Detect which cell encompasses the target text, then output its [X, Y] center coordinate. 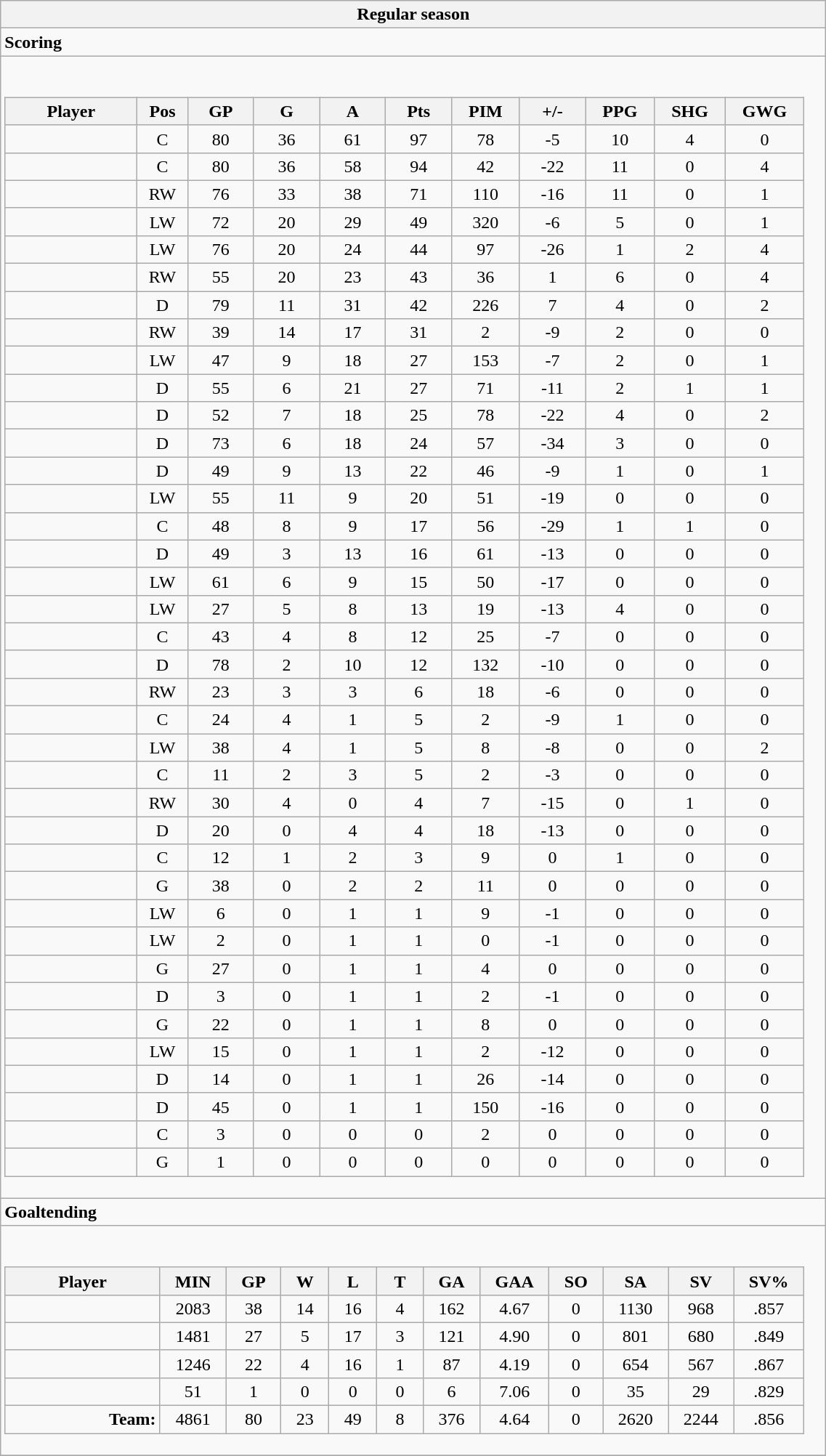
PIM [486, 111]
1130 [636, 1309]
801 [636, 1336]
GA [452, 1281]
2620 [636, 1420]
132 [486, 664]
T [400, 1281]
45 [221, 1107]
21 [353, 388]
-12 [552, 1051]
SV% [769, 1281]
1246 [193, 1364]
-3 [552, 775]
7.06 [514, 1391]
35 [636, 1391]
968 [701, 1309]
-34 [552, 443]
376 [452, 1420]
-14 [552, 1079]
30 [221, 803]
87 [452, 1364]
A [353, 111]
L [353, 1281]
Pts [418, 111]
4.64 [514, 1420]
.857 [769, 1309]
-29 [552, 526]
.856 [769, 1420]
MIN [193, 1281]
320 [486, 222]
47 [221, 360]
33 [286, 194]
SHG [690, 111]
48 [221, 526]
Team: [83, 1420]
121 [452, 1336]
-26 [552, 249]
26 [486, 1079]
4.90 [514, 1336]
.829 [769, 1391]
Regular season [413, 15]
-8 [552, 748]
2244 [701, 1420]
19 [486, 609]
56 [486, 526]
680 [701, 1336]
4861 [193, 1420]
SA [636, 1281]
.867 [769, 1364]
46 [486, 471]
654 [636, 1364]
-15 [552, 803]
39 [221, 333]
Scoring [413, 42]
W [305, 1281]
-19 [552, 498]
58 [353, 166]
4.67 [514, 1309]
226 [486, 305]
Goaltending [413, 1212]
-17 [552, 581]
PPG [620, 111]
-11 [552, 388]
52 [221, 416]
-5 [552, 139]
Pos [163, 111]
567 [701, 1364]
150 [486, 1107]
SV [701, 1281]
4.19 [514, 1364]
50 [486, 581]
1481 [193, 1336]
110 [486, 194]
79 [221, 305]
57 [486, 443]
-10 [552, 664]
.849 [769, 1336]
GWG [764, 111]
+/- [552, 111]
GAA [514, 1281]
162 [452, 1309]
44 [418, 249]
SO [576, 1281]
72 [221, 222]
153 [486, 360]
73 [221, 443]
94 [418, 166]
2083 [193, 1309]
